Scan for the cell matching the given text and deliver its (X, Y) coordinate at center. 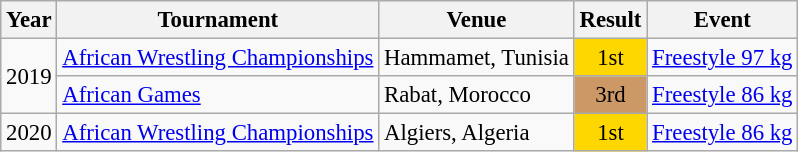
2019 (29, 76)
3rd (610, 95)
Freestyle 97 kg (722, 58)
2020 (29, 133)
Algiers, Algeria (476, 133)
Event (722, 20)
Result (610, 20)
Venue (476, 20)
Hammamet, Tunisia (476, 58)
African Games (218, 95)
Year (29, 20)
Rabat, Morocco (476, 95)
Tournament (218, 20)
